From the cell containing the given text, extract its center point as [x, y] coordinate. 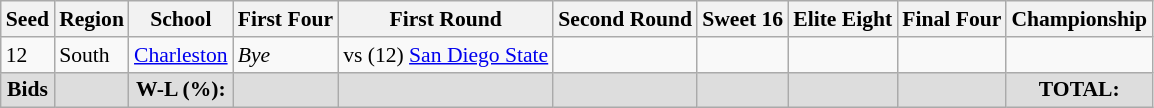
Bye [286, 55]
First Round [446, 19]
vs (12) San Diego State [446, 55]
Charleston [181, 55]
Sweet 16 [742, 19]
Region [92, 19]
First Four [286, 19]
South [92, 55]
Final Four [952, 19]
Championship [1079, 19]
Seed [28, 19]
School [181, 19]
W-L (%): [181, 90]
Second Round [625, 19]
12 [28, 55]
TOTAL: [1079, 90]
Bids [28, 90]
Elite Eight [842, 19]
